From the cell containing the given text, extract its center point as (X, Y) coordinate. 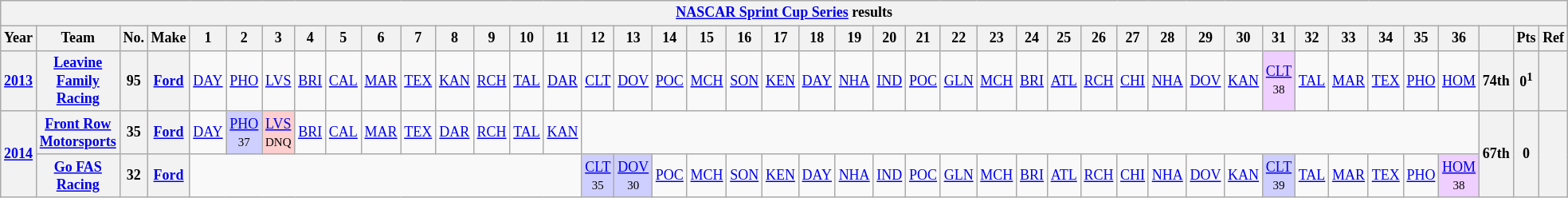
HOM (1460, 81)
22 (958, 38)
NASCAR Sprint Cup Series results (784, 13)
21 (923, 38)
LVSDNQ (279, 133)
Pts (1527, 38)
16 (744, 38)
3 (279, 38)
7 (418, 38)
CLT39 (1278, 176)
4 (311, 38)
31 (1278, 38)
8 (455, 38)
10 (527, 38)
CLT35 (598, 176)
95 (134, 81)
2 (244, 38)
25 (1064, 38)
12 (598, 38)
Year (19, 38)
PHO37 (244, 133)
0 (1527, 153)
29 (1205, 38)
1 (208, 38)
No. (134, 38)
Make (169, 38)
19 (854, 38)
01 (1527, 81)
27 (1133, 38)
28 (1167, 38)
Go FAS Racing (78, 176)
34 (1386, 38)
DOV30 (633, 176)
CLT (598, 81)
LVS (279, 81)
HOM38 (1460, 176)
11 (563, 38)
Front Row Motorsports (78, 133)
30 (1244, 38)
26 (1099, 38)
2014 (19, 153)
Leavine Family Racing (78, 81)
14 (670, 38)
18 (817, 38)
CLT38 (1278, 81)
15 (707, 38)
74th (1496, 81)
Ref (1554, 38)
17 (781, 38)
36 (1460, 38)
23 (997, 38)
2013 (19, 81)
9 (492, 38)
13 (633, 38)
20 (889, 38)
24 (1033, 38)
6 (381, 38)
67th (1496, 153)
5 (344, 38)
33 (1349, 38)
Team (78, 38)
